From the cell containing the given text, extract its center point as [x, y] coordinate. 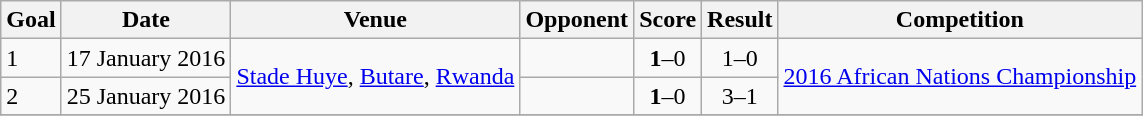
25 January 2016 [146, 96]
1 [31, 58]
2 [31, 96]
Score [668, 20]
Date [146, 20]
Result [740, 20]
Competition [960, 20]
Venue [376, 20]
3–1 [740, 96]
17 January 2016 [146, 58]
Stade Huye, Butare, Rwanda [376, 77]
Opponent [577, 20]
2016 African Nations Championship [960, 77]
Goal [31, 20]
